Identify which cell holds the provided text, then report its [X, Y] central coordinate. 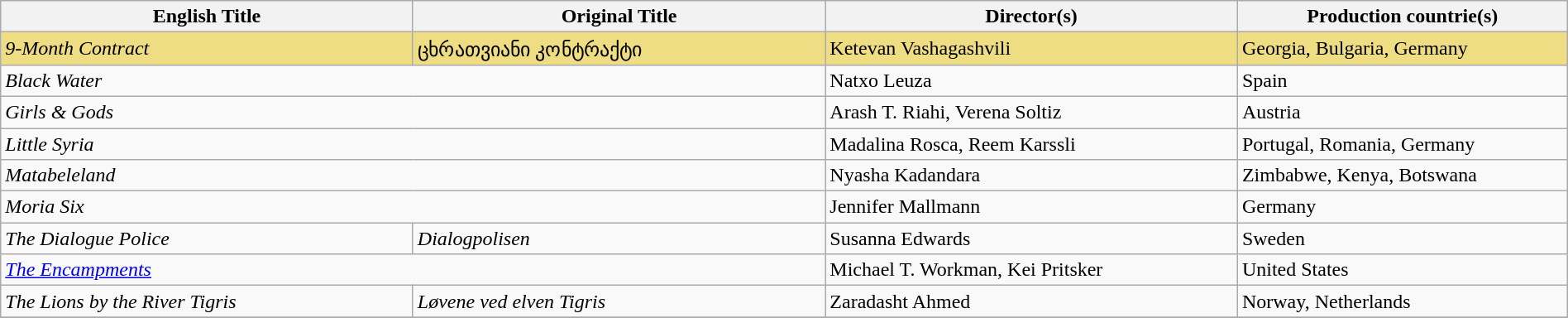
ცხრათვიანი კონტრაქტი [619, 49]
Løvene ved elven Tigris [619, 301]
Girls & Gods [414, 112]
Germany [1403, 207]
Natxo Leuza [1032, 80]
Nyasha Kadandara [1032, 176]
The Lions by the River Tigris [207, 301]
English Title [207, 17]
9-Month Contract [207, 49]
Original Title [619, 17]
Production countrie(s) [1403, 17]
Director(s) [1032, 17]
Little Syria [414, 143]
Moria Six [414, 207]
United States [1403, 270]
Michael T. Workman, Kei Pritsker [1032, 270]
Norway, Netherlands [1403, 301]
Sweden [1403, 238]
Madalina Rosca, Reem Karssli [1032, 143]
Arash T. Riahi, Verena Soltiz [1032, 112]
Zimbabwe, Kenya, Botswana [1403, 176]
The Encampments [414, 270]
The Dialogue Police [207, 238]
Austria [1403, 112]
Black Water [414, 80]
Jennifer Mallmann [1032, 207]
Matabeleland [414, 176]
Ketevan Vashagashvili [1032, 49]
Dialogpolisen [619, 238]
Spain [1403, 80]
Georgia, Bulgaria, Germany [1403, 49]
Zaradasht Ahmed [1032, 301]
Susanna Edwards [1032, 238]
Portugal, Romania, Germany [1403, 143]
